Identify which cell holds the provided text, then report its (x, y) central coordinate. 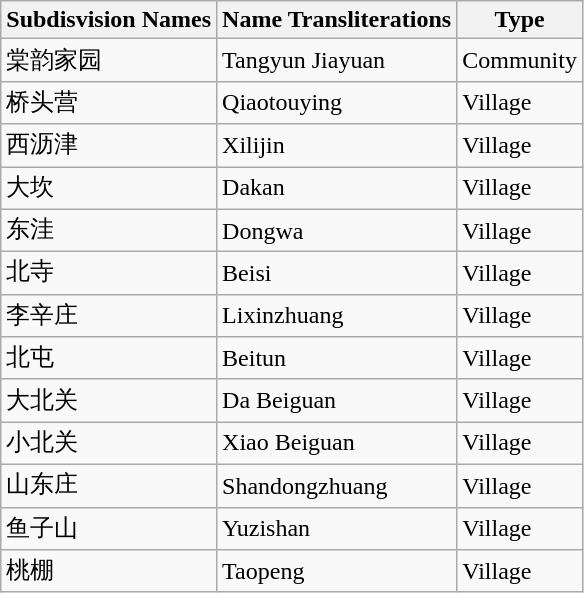
大坎 (109, 188)
Community (520, 60)
Type (520, 20)
Qiaotouying (337, 102)
西沥津 (109, 146)
Subdisvision Names (109, 20)
北屯 (109, 358)
Tangyun Jiayuan (337, 60)
Beisi (337, 274)
Lixinzhuang (337, 316)
北寺 (109, 274)
Taopeng (337, 572)
Shandongzhuang (337, 486)
山东庄 (109, 486)
棠韵家园 (109, 60)
Xilijin (337, 146)
大北关 (109, 400)
Beitun (337, 358)
小北关 (109, 444)
桥头营 (109, 102)
Da Beiguan (337, 400)
Name Transliterations (337, 20)
桃棚 (109, 572)
Xiao Beiguan (337, 444)
Yuzishan (337, 528)
Dakan (337, 188)
李辛庄 (109, 316)
鱼子山 (109, 528)
Dongwa (337, 230)
东洼 (109, 230)
